Determine the (x, y) coordinate at the center of the cell enclosing the given text.  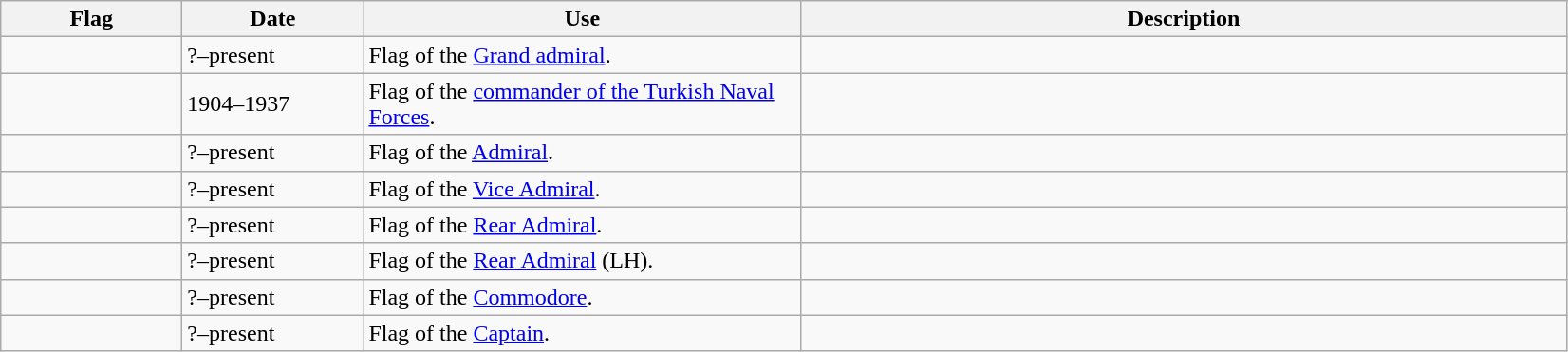
1904–1937 (273, 104)
Flag of the Vice Admiral. (583, 189)
Flag (91, 19)
Flag of the Rear Admiral (LH). (583, 261)
Flag of the Captain. (583, 333)
Flag of the Admiral. (583, 153)
Use (583, 19)
Flag of the Grand admiral. (583, 55)
Flag of the Commodore. (583, 297)
Description (1184, 19)
Flag of the Rear Admiral. (583, 225)
Flag of the commander of the Turkish Naval Forces. (583, 104)
Date (273, 19)
